Identify which cell holds the provided text, then report its (X, Y) central coordinate. 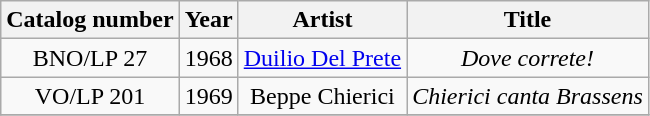
Artist (322, 20)
1969 (208, 96)
Year (208, 20)
Dove correte! (528, 58)
VO/LP 201 (90, 96)
Title (528, 20)
Beppe Chierici (322, 96)
Duilio Del Prete (322, 58)
Catalog number (90, 20)
1968 (208, 58)
Chierici canta Brassens (528, 96)
BNO/LP 27 (90, 58)
